Provide the [x, y] coordinate of the cell's center where the given text is located.  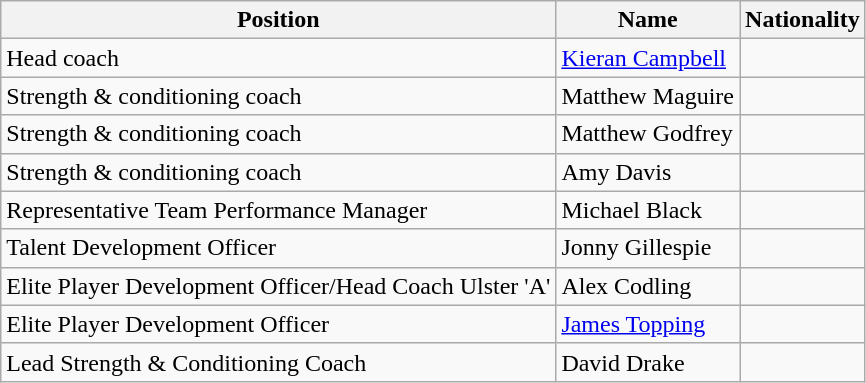
Matthew Maguire [648, 96]
Elite Player Development Officer [278, 324]
Amy Davis [648, 172]
Michael Black [648, 210]
Representative Team Performance Manager [278, 210]
Elite Player Development Officer/Head Coach Ulster 'A' [278, 286]
Talent Development Officer [278, 248]
Nationality [803, 20]
Alex Codling [648, 286]
Kieran Campbell [648, 58]
David Drake [648, 362]
Head coach [278, 58]
Jonny Gillespie [648, 248]
Matthew Godfrey [648, 134]
Lead Strength & Conditioning Coach [278, 362]
Name [648, 20]
Position [278, 20]
James Topping [648, 324]
